From the cell containing the given text, extract its center point as (x, y) coordinate. 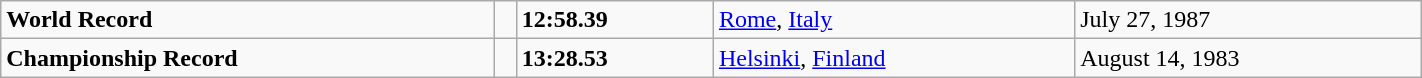
Helsinki, Finland (894, 58)
12:58.39 (614, 20)
Rome, Italy (894, 20)
August 14, 1983 (1248, 58)
World Record (248, 20)
July 27, 1987 (1248, 20)
13:28.53 (614, 58)
Championship Record (248, 58)
